Return the (X, Y) coordinate for the center point of the cell that contains the specified text.  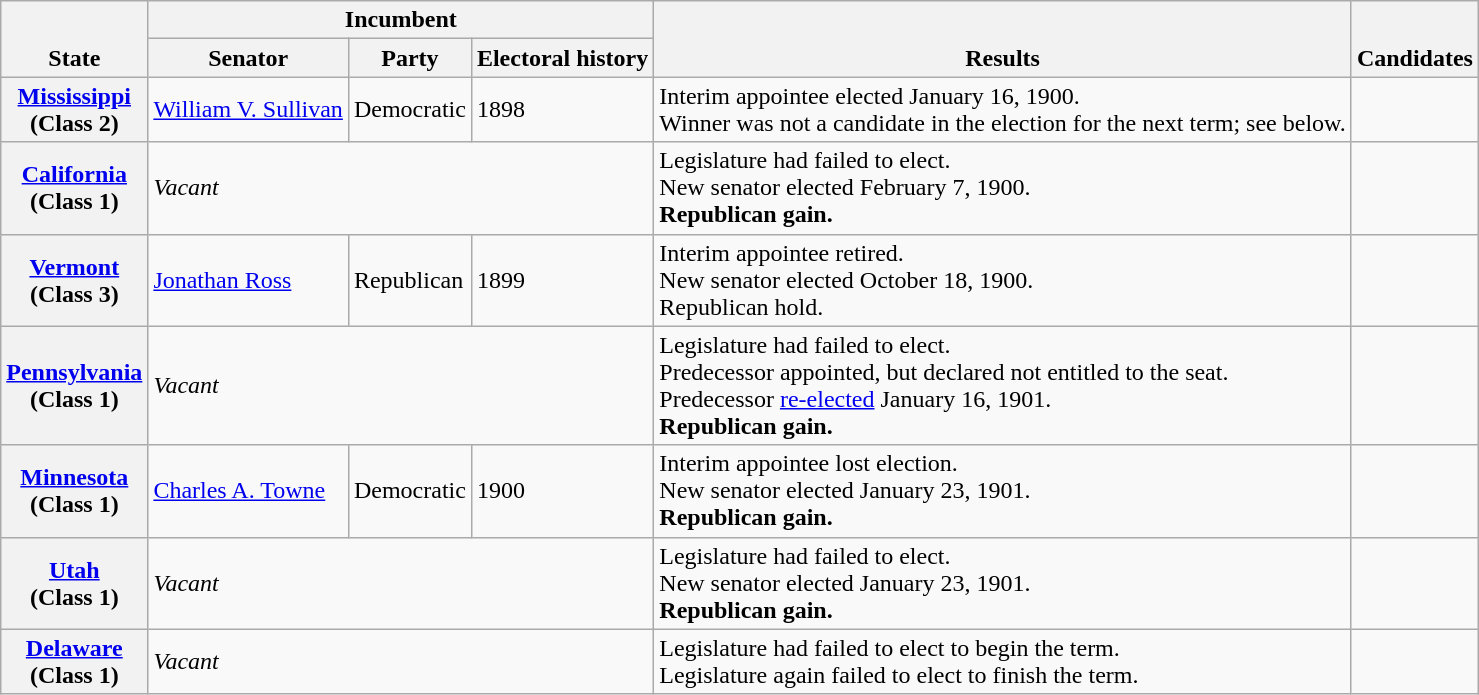
1900 (562, 491)
Candidates (1414, 39)
Legislature had failed to elect to begin the term.Legislature again failed to elect to finish the term. (1003, 662)
Jonathan Ross (248, 280)
Electoral history (562, 58)
Interim appointee elected January 16, 1900.Winner was not a candidate in the election for the next term; see below. (1003, 110)
Minnesota(Class 1) (74, 491)
1898 (562, 110)
Pennsylvania(Class 1) (74, 386)
Party (410, 58)
Charles A. Towne (248, 491)
Legislature had failed to elect.Predecessor appointed, but declared not entitled to the seat.Predecessor re-elected January 16, 1901.Republican gain. (1003, 386)
Republican (410, 280)
Legislature had failed to elect.New senator elected February 7, 1900.Republican gain. (1003, 188)
Senator (248, 58)
California(Class 1) (74, 188)
Vermont(Class 3) (74, 280)
Delaware(Class 1) (74, 662)
1899 (562, 280)
Incumbent (401, 20)
Interim appointee lost election.New senator elected January 23, 1901.Republican gain. (1003, 491)
Legislature had failed to elect.New senator elected January 23, 1901.Republican gain. (1003, 583)
William V. Sullivan (248, 110)
Results (1003, 39)
Mississippi(Class 2) (74, 110)
State (74, 39)
Utah(Class 1) (74, 583)
Interim appointee retired.New senator elected October 18, 1900.Republican hold. (1003, 280)
